Return (X, Y) of the center of cell containing provided text 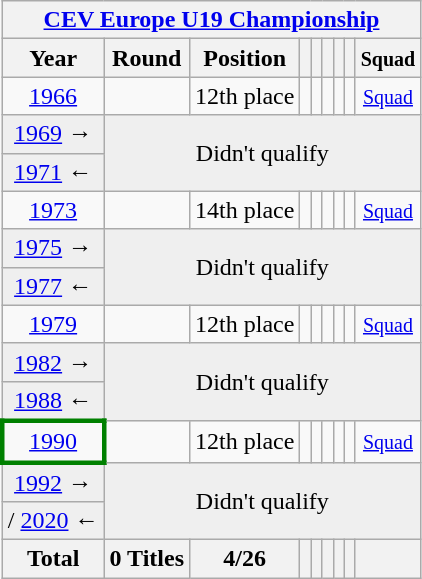
0 Titles (147, 559)
1966 (53, 96)
1971 ← (53, 172)
1982 → (53, 362)
14th place (245, 210)
Round (147, 58)
1990 (53, 442)
Position (245, 58)
1973 (53, 210)
Total (53, 559)
1988 ← (53, 401)
Year (53, 58)
1977 ← (53, 286)
1969 → (53, 134)
1992 → (53, 482)
4/26 (245, 559)
1975 → (53, 248)
1979 (53, 324)
/ 2020 ← (53, 521)
CEV Europe U19 Championship (211, 20)
